Find where the given text appears and provide that cell's center as (X, Y) coordinate. 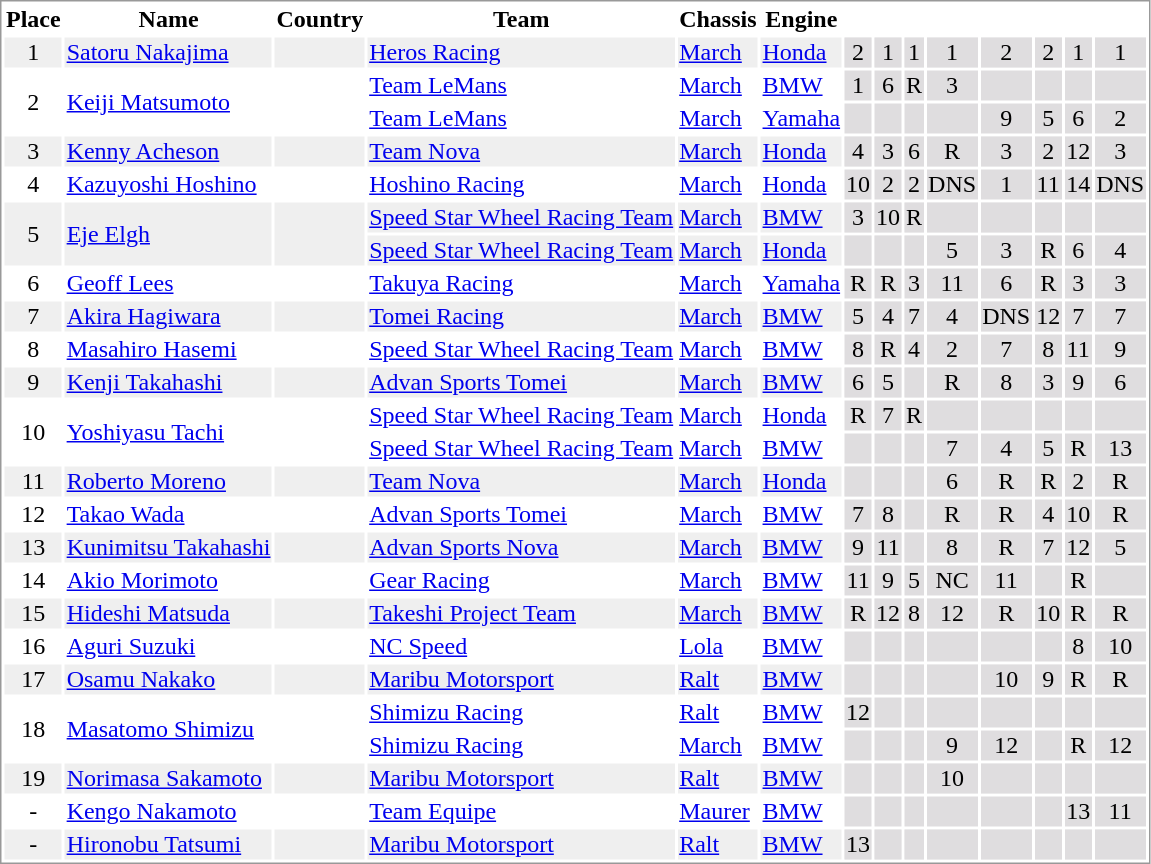
Masahiro Hasemi (168, 349)
16 (33, 647)
NC (952, 581)
17 (33, 679)
Heros Racing (522, 53)
Tomei Racing (522, 317)
Engine (802, 19)
Team (522, 19)
Yoshiyasu Tachi (168, 432)
Gear Racing (522, 581)
Geoff Lees (168, 283)
Hironobu Tatsumi (168, 845)
Place (33, 19)
18 (33, 730)
Team Equipe (522, 811)
Kenny Acheson (168, 151)
Satoru Nakajima (168, 53)
Masatomo Shimizu (168, 730)
Kengo Nakamoto (168, 811)
Norimasa Sakamoto (168, 779)
Hoshino Racing (522, 185)
Takuya Racing (522, 283)
Advan Sports Nova (522, 547)
Takeshi Project Team (522, 613)
Aguri Suzuki (168, 647)
Takao Wada (168, 515)
Osamu Nakako (168, 679)
NC Speed (522, 647)
Akira Hagiwara (168, 317)
Kenji Takahashi (168, 383)
15 (33, 613)
Eje Elgh (168, 234)
Akio Morimoto (168, 581)
Chassis (718, 19)
Country (320, 19)
19 (33, 779)
Roberto Moreno (168, 481)
Kazuyoshi Hoshino (168, 185)
Kunimitsu Takahashi (168, 547)
Keiji Matsumoto (168, 102)
Maurer (718, 811)
Hideshi Matsuda (168, 613)
Lola (718, 647)
Name (168, 19)
